For the text-containing cell, return its midpoint in (x, y) coordinate format. 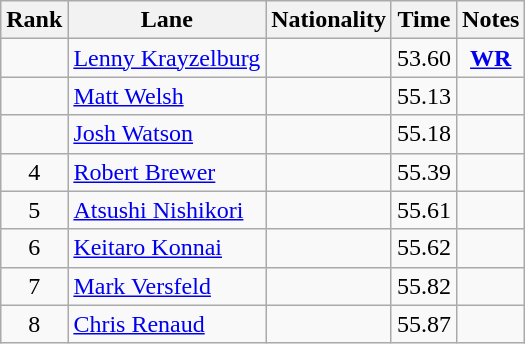
Lane (167, 20)
55.61 (424, 210)
5 (34, 210)
55.82 (424, 286)
55.39 (424, 172)
Chris Renaud (167, 324)
Josh Watson (167, 134)
Robert Brewer (167, 172)
6 (34, 248)
Matt Welsh (167, 96)
Notes (491, 20)
55.13 (424, 96)
55.62 (424, 248)
8 (34, 324)
Nationality (329, 20)
55.87 (424, 324)
Lenny Krayzelburg (167, 58)
55.18 (424, 134)
Time (424, 20)
Keitaro Konnai (167, 248)
4 (34, 172)
WR (491, 58)
7 (34, 286)
Mark Versfeld (167, 286)
Atsushi Nishikori (167, 210)
53.60 (424, 58)
Rank (34, 20)
